Return [X, Y] of the center of cell containing provided text 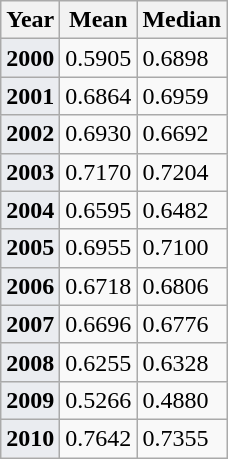
Year [30, 20]
2002 [30, 134]
0.6776 [182, 324]
0.6718 [98, 286]
2010 [30, 438]
0.6959 [182, 96]
0.7100 [182, 248]
2004 [30, 210]
0.6595 [98, 210]
0.7355 [182, 438]
2005 [30, 248]
0.5266 [98, 400]
2009 [30, 400]
0.7170 [98, 172]
0.7204 [182, 172]
0.6864 [98, 96]
0.6328 [182, 362]
0.6255 [98, 362]
Mean [98, 20]
2000 [30, 58]
0.4880 [182, 400]
2008 [30, 362]
0.6692 [182, 134]
0.6898 [182, 58]
Median [182, 20]
0.6696 [98, 324]
0.6930 [98, 134]
2003 [30, 172]
0.7642 [98, 438]
0.6482 [182, 210]
2006 [30, 286]
2001 [30, 96]
2007 [30, 324]
0.6955 [98, 248]
0.5905 [98, 58]
0.6806 [182, 286]
